Pinpoint the cell where the given text exists, returning its [x, y] midpoint coordinate. 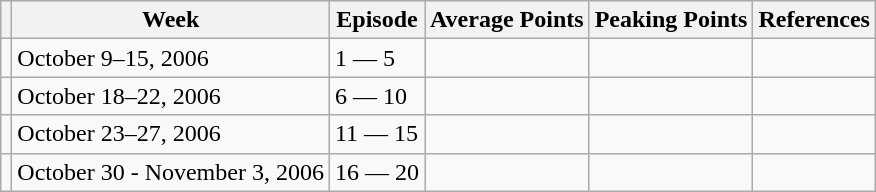
6 — 10 [376, 96]
October 23–27, 2006 [171, 134]
1 — 5 [376, 58]
Week [171, 20]
Episode [376, 20]
Average Points [508, 20]
References [814, 20]
16 — 20 [376, 172]
October 30 - November 3, 2006 [171, 172]
Peaking Points [671, 20]
October 18–22, 2006 [171, 96]
11 — 15 [376, 134]
October 9–15, 2006 [171, 58]
